Scan for the cell matching the given text and deliver its (X, Y) coordinate at center. 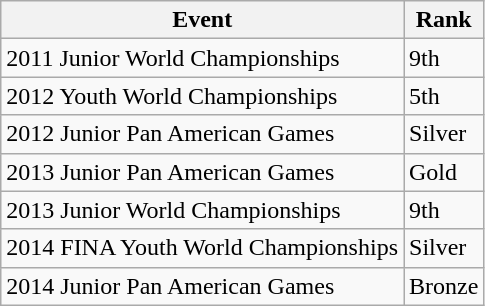
Event (202, 20)
5th (444, 96)
2012 Youth World Championships (202, 96)
2012 Junior Pan American Games (202, 134)
2011 Junior World Championships (202, 58)
2013 Junior World Championships (202, 210)
2014 FINA Youth World Championships (202, 248)
2013 Junior Pan American Games (202, 172)
Rank (444, 20)
Gold (444, 172)
Bronze (444, 286)
2014 Junior Pan American Games (202, 286)
